Detect which cell encompasses the target text, then output its (X, Y) center coordinate. 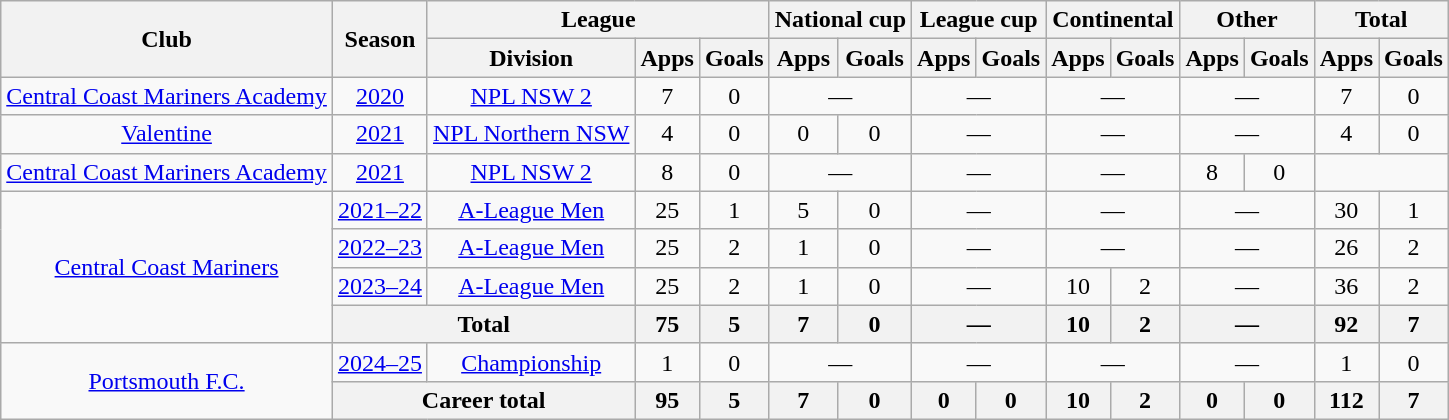
League (598, 20)
2024–25 (380, 362)
Championship (530, 362)
36 (1346, 286)
Continental (1113, 20)
Other (1247, 20)
Career total (484, 400)
95 (667, 400)
2023–24 (380, 286)
Valentine (167, 134)
Portsmouth F.C. (167, 381)
National cup (840, 20)
NPL Northern NSW (530, 134)
92 (1346, 324)
26 (1346, 248)
Division (530, 58)
75 (667, 324)
Season (380, 39)
Central Coast Mariners (167, 267)
League cup (979, 20)
Club (167, 39)
2021–22 (380, 210)
2022–23 (380, 248)
112 (1346, 400)
30 (1346, 210)
2020 (380, 96)
